Provide the [x, y] coordinate of the cell's center where the given text is located.  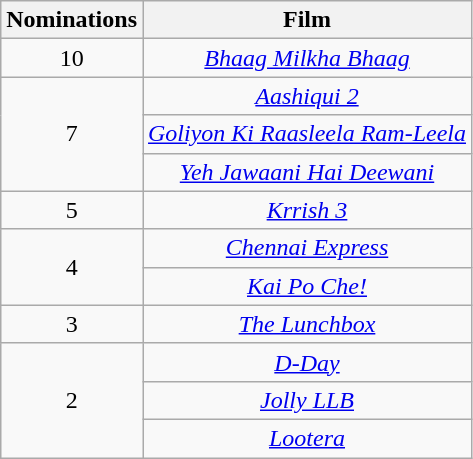
The Lunchbox [306, 324]
Aashiqui 2 [306, 96]
7 [72, 134]
Goliyon Ki Raasleela Ram-Leela [306, 134]
Nominations [72, 20]
5 [72, 210]
Yeh Jawaani Hai Deewani [306, 172]
Bhaag Milkha Bhaag [306, 58]
D-Day [306, 362]
Film [306, 20]
Krrish 3 [306, 210]
4 [72, 267]
Chennai Express [306, 248]
Lootera [306, 438]
Jolly LLB [306, 400]
Kai Po Che! [306, 286]
2 [72, 400]
3 [72, 324]
10 [72, 58]
